From the cell containing the given text, extract its center point as [X, Y] coordinate. 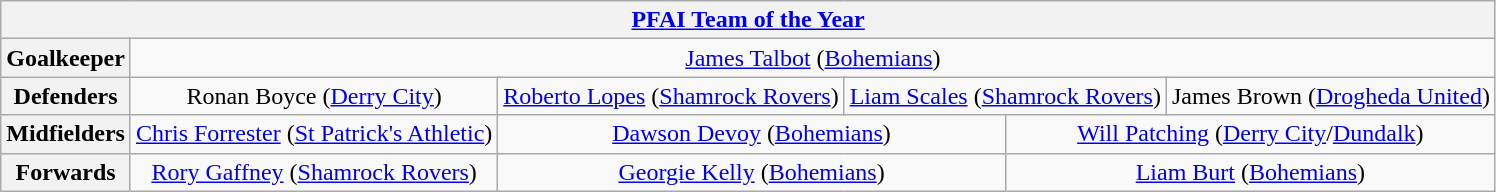
James Brown (Drogheda United) [1330, 96]
Defenders [66, 96]
Will Patching (Derry City/Dundalk) [1250, 134]
Chris Forrester (St Patrick's Athletic) [314, 134]
Liam Burt (Bohemians) [1250, 172]
PFAI Team of the Year [748, 20]
James Talbot (Bohemians) [812, 58]
Midfielders [66, 134]
Ronan Boyce (Derry City) [314, 96]
Roberto Lopes (Shamrock Rovers) [671, 96]
Rory Gaffney (Shamrock Rovers) [314, 172]
Georgie Kelly (Bohemians) [752, 172]
Dawson Devoy (Bohemians) [752, 134]
Forwards [66, 172]
Liam Scales (Shamrock Rovers) [1005, 96]
Goalkeeper [66, 58]
